Determine the (x, y) coordinate at the center of the cell enclosing the given text.  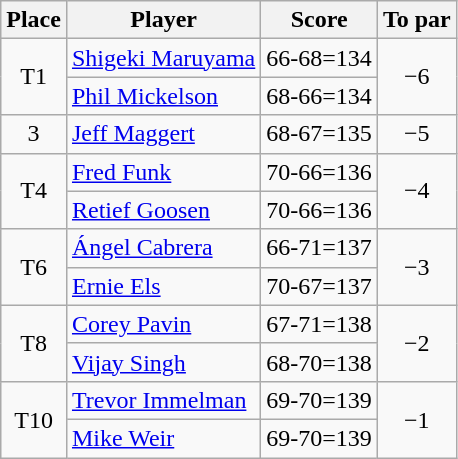
Phil Mickelson (163, 96)
Fred Funk (163, 172)
−5 (416, 134)
Trevor Immelman (163, 400)
Place (34, 20)
Retief Goosen (163, 210)
T1 (34, 77)
T6 (34, 267)
−2 (416, 343)
68-67=135 (320, 134)
3 (34, 134)
T8 (34, 343)
Shigeki Maruyama (163, 58)
Corey Pavin (163, 324)
−4 (416, 191)
68-66=134 (320, 96)
68-70=138 (320, 362)
Vijay Singh (163, 362)
Player (163, 20)
Ángel Cabrera (163, 248)
T10 (34, 419)
66-68=134 (320, 58)
Ernie Els (163, 286)
70-67=137 (320, 286)
T4 (34, 191)
−1 (416, 419)
−3 (416, 267)
66-71=137 (320, 248)
−6 (416, 77)
To par (416, 20)
Jeff Maggert (163, 134)
Score (320, 20)
67-71=138 (320, 324)
Mike Weir (163, 438)
